Provide the (X, Y) coordinate of the cell's center where the given text is located.  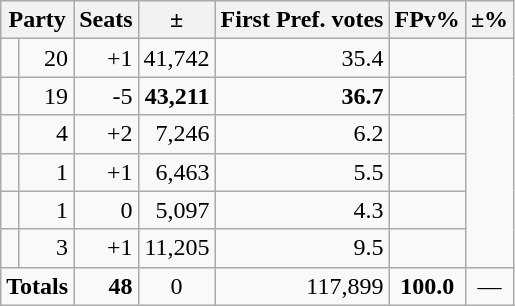
6,463 (176, 172)
36.7 (302, 96)
20 (46, 58)
7,246 (176, 134)
9.5 (302, 248)
4.3 (302, 210)
4 (46, 134)
11,205 (176, 248)
± (176, 20)
35.4 (302, 58)
-5 (106, 96)
41,742 (176, 58)
First Pref. votes (302, 20)
Party (38, 20)
— (489, 286)
43,211 (176, 96)
Seats (106, 20)
100.0 (427, 286)
48 (106, 286)
19 (46, 96)
6.2 (302, 134)
+2 (106, 134)
±% (489, 20)
FPv% (427, 20)
Totals (38, 286)
117,899 (302, 286)
5.5 (302, 172)
5,097 (176, 210)
3 (46, 248)
